Provide the [X, Y] coordinate of the cell's center where the given text is located.  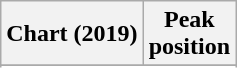
Chart (2019) [72, 34]
Peak position [189, 34]
